Provide the [x, y] coordinate of the cell's center where the given text is located.  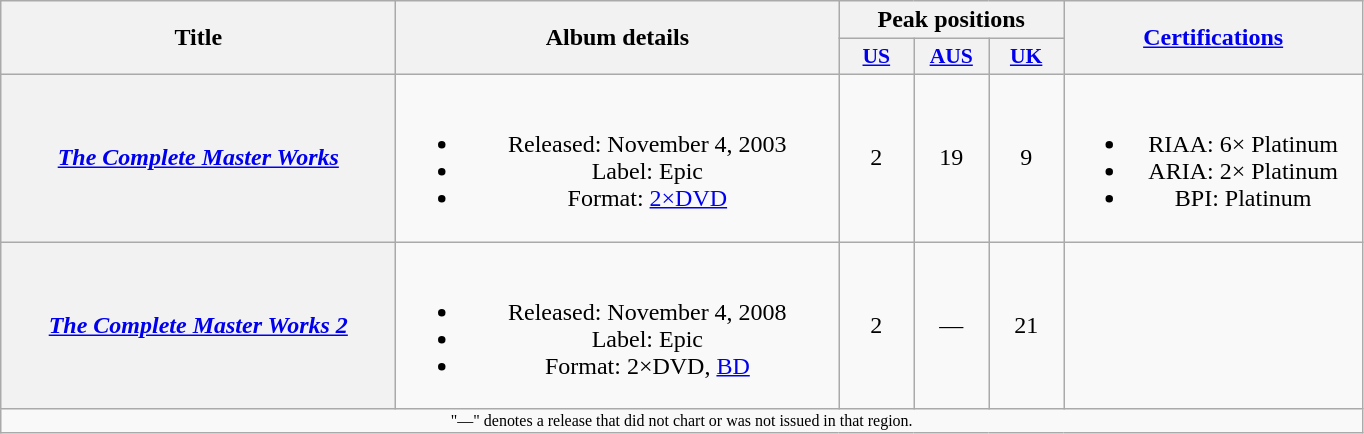
Title [198, 38]
— [952, 326]
US [876, 57]
21 [1026, 326]
The Complete Master Works 2 [198, 326]
"—" denotes a release that did not chart or was not issued in that region. [682, 421]
19 [952, 158]
Album details [618, 38]
Released: November 4, 2003Label: EpicFormat: 2×DVD [618, 158]
The Complete Master Works [198, 158]
RIAA: 6× PlatinumARIA: 2× PlatinumBPI: Platinum [1214, 158]
9 [1026, 158]
Released: November 4, 2008Label: EpicFormat: 2×DVD, BD [618, 326]
Certifications [1214, 38]
Peak positions [952, 20]
UK [1026, 57]
AUS [952, 57]
